Provide the (x, y) coordinate of the cell's center where the given text is located.  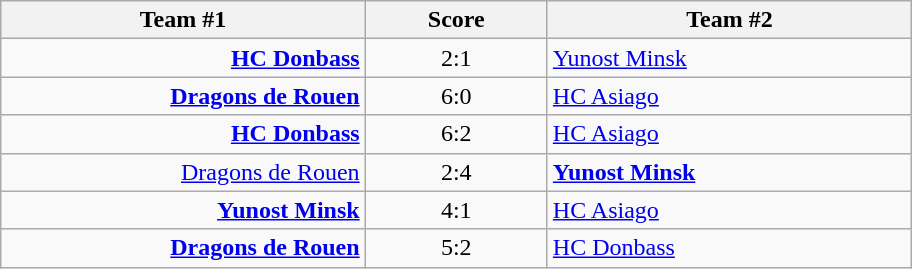
Score (456, 20)
4:1 (456, 210)
Team #2 (729, 20)
6:0 (456, 96)
Team #1 (183, 20)
5:2 (456, 248)
2:4 (456, 172)
6:2 (456, 134)
2:1 (456, 58)
